Search for the cell housing the specified text and yield its [X, Y] center coordinate. 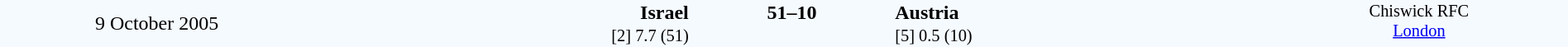
51–10 [791, 12]
Israel [501, 12]
[5] 0.5 (10) [1082, 36]
[2] 7.7 (51) [501, 36]
Austria [1082, 12]
9 October 2005 [157, 23]
Chiswick RFCLondon [1419, 23]
